Capture the cell that displays the provided text and extract its (x, y) central coordinate. 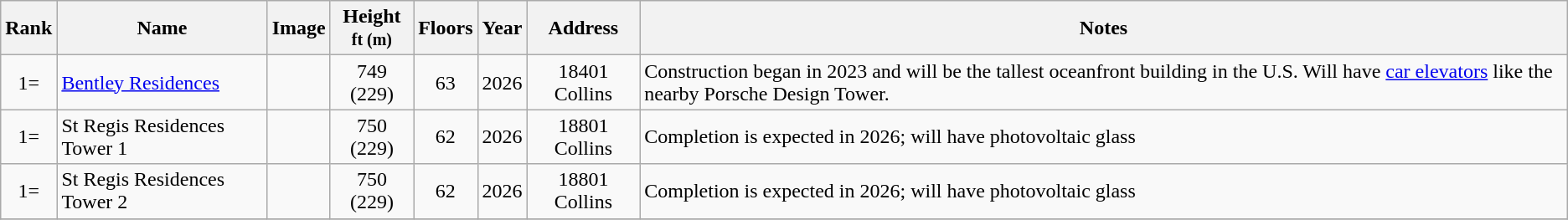
Year (503, 28)
Notes (1104, 28)
Rank (28, 28)
St Regis Residences Tower 2 (162, 191)
63 (446, 82)
Construction began in 2023 and will be the tallest oceanfront building in the U.S. Will have car elevators like the nearby Porsche Design Tower. (1104, 82)
Image (298, 28)
Address (583, 28)
Floors (446, 28)
749 (229) (372, 82)
18401 Collins (583, 82)
Name (162, 28)
Heightft (m) (372, 28)
Bentley Residences (162, 82)
St Regis Residences Tower 1 (162, 137)
